Output the [X, Y] coordinate of the center of the cell containing the given text.  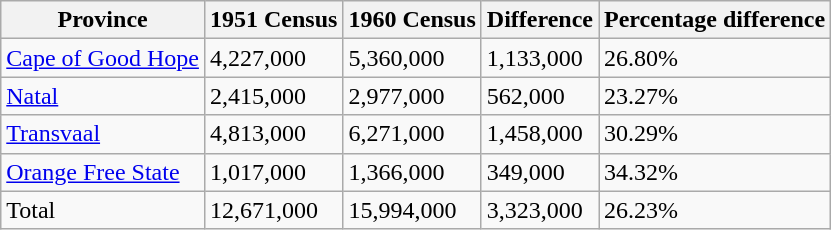
5,360,000 [412, 58]
1,366,000 [412, 172]
6,271,000 [412, 134]
1951 Census [273, 20]
1,133,000 [540, 58]
2,415,000 [273, 96]
Natal [103, 96]
1,017,000 [273, 172]
Percentage difference [715, 20]
26.80% [715, 58]
1960 Census [412, 20]
Province [103, 20]
Orange Free State [103, 172]
23.27% [715, 96]
15,994,000 [412, 210]
562,000 [540, 96]
Transvaal [103, 134]
Total [103, 210]
Difference [540, 20]
12,671,000 [273, 210]
349,000 [540, 172]
4,227,000 [273, 58]
4,813,000 [273, 134]
30.29% [715, 134]
26.23% [715, 210]
3,323,000 [540, 210]
34.32% [715, 172]
1,458,000 [540, 134]
Cape of Good Hope [103, 58]
2,977,000 [412, 96]
